Extract the [x, y] coordinate from the center of the cell holding the provided text.  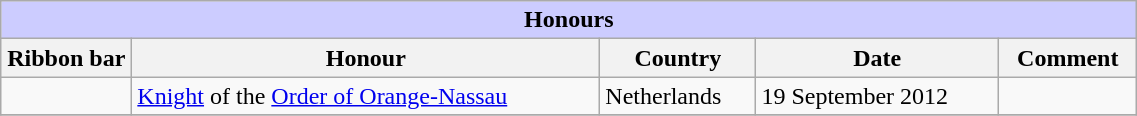
Honour [366, 58]
19 September 2012 [878, 96]
Comment [1068, 58]
Country [678, 58]
Date [878, 58]
Knight of the Order of Orange-Nassau [366, 96]
Honours [569, 20]
Netherlands [678, 96]
Ribbon bar [66, 58]
